Capture the cell that displays the provided text and extract its (X, Y) central coordinate. 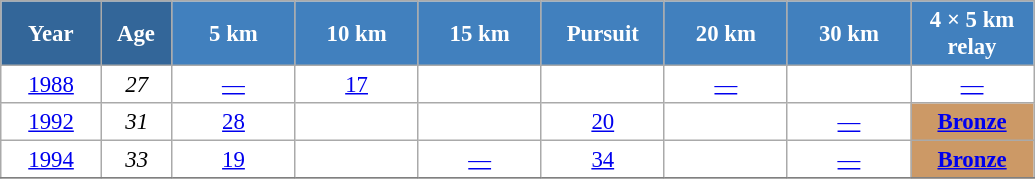
31 (136, 122)
1992 (52, 122)
1994 (52, 160)
34 (602, 160)
20 km (726, 34)
27 (136, 85)
Pursuit (602, 34)
19 (234, 160)
30 km (848, 34)
Year (52, 34)
17 (356, 85)
Age (136, 34)
5 km (234, 34)
1988 (52, 85)
15 km (480, 34)
10 km (356, 34)
33 (136, 160)
4 × 5 km relay (972, 34)
20 (602, 122)
28 (234, 122)
